Capture the cell that displays the provided text and extract its [X, Y] central coordinate. 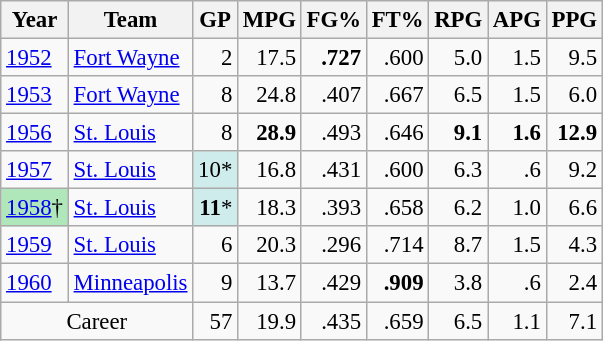
FG% [334, 20]
RPG [458, 20]
6 [216, 245]
3.8 [458, 283]
MPG [270, 20]
1959 [35, 245]
.393 [334, 208]
.909 [398, 283]
13.7 [270, 283]
9.2 [574, 170]
5.0 [458, 58]
9 [216, 283]
1956 [35, 133]
9.5 [574, 58]
16.8 [270, 170]
9.1 [458, 133]
1957 [35, 170]
2 [216, 58]
1.0 [518, 208]
.435 [334, 321]
1.1 [518, 321]
6.6 [574, 208]
.407 [334, 95]
24.8 [270, 95]
17.5 [270, 58]
GP [216, 20]
1.6 [518, 133]
20.3 [270, 245]
.727 [334, 58]
APG [518, 20]
10* [216, 170]
7.1 [574, 321]
2.4 [574, 283]
PPG [574, 20]
.493 [334, 133]
1953 [35, 95]
11* [216, 208]
.714 [398, 245]
.658 [398, 208]
1960 [35, 283]
8.7 [458, 245]
Team [130, 20]
.646 [398, 133]
6.0 [574, 95]
1952 [35, 58]
FT% [398, 20]
.659 [398, 321]
6.2 [458, 208]
.667 [398, 95]
Minneapolis [130, 283]
18.3 [270, 208]
57 [216, 321]
28.9 [270, 133]
.431 [334, 170]
4.3 [574, 245]
19.9 [270, 321]
.296 [334, 245]
Year [35, 20]
Career [97, 321]
1958† [35, 208]
.429 [334, 283]
12.9 [574, 133]
6.3 [458, 170]
